Output the [X, Y] coordinate of the center of the cell containing the given text.  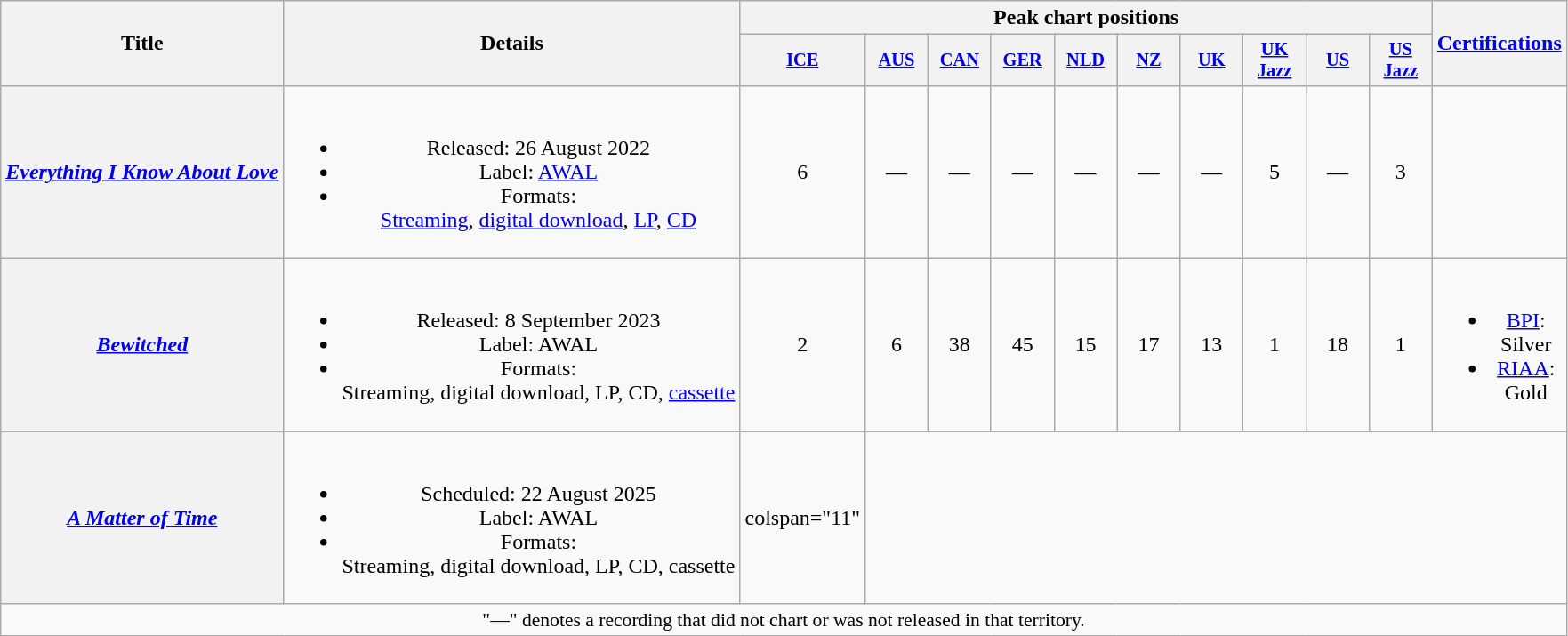
Certifications [1500, 44]
UKJazz [1275, 60]
2 [802, 345]
5 [1275, 172]
Released: 26 August 2022Label: AWALFormats:Streaming, digital download, LP, CD [512, 172]
BPI:SilverRIAA:Gold [1500, 345]
NLD [1085, 60]
38 [959, 345]
Bewitched [142, 345]
Scheduled: 22 August 2025Label: AWALFormats:Streaming, digital download, LP, CD, cassette [512, 518]
NZ [1149, 60]
Peak chart positions [1086, 18]
Everything I Know About Love [142, 172]
UK [1211, 60]
USJazz [1400, 60]
Title [142, 44]
3 [1400, 172]
Released: 8 September 2023Label: AWALFormats:Streaming, digital download, LP, CD, cassette [512, 345]
GER [1023, 60]
US [1338, 60]
13 [1211, 345]
AUS [897, 60]
"—" denotes a recording that did not chart or was not released in that territory. [784, 620]
ICE [802, 60]
Details [512, 44]
colspan="11" [802, 518]
15 [1085, 345]
CAN [959, 60]
45 [1023, 345]
17 [1149, 345]
18 [1338, 345]
A Matter of Time [142, 518]
